Scan for the cell matching the given text and deliver its (X, Y) coordinate at center. 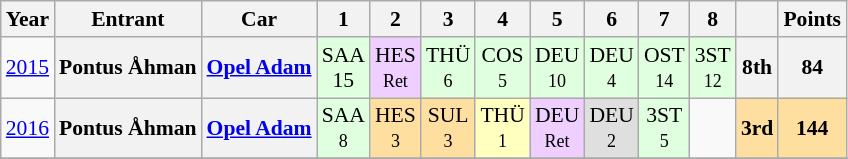
3ST12 (713, 68)
THÜ6 (448, 68)
1 (344, 19)
2016 (28, 128)
DEU4 (611, 68)
Entrant (128, 19)
Car (260, 19)
Year (28, 19)
2 (396, 19)
HESRet (396, 68)
HES3 (396, 128)
THÜ1 (502, 128)
OST14 (664, 68)
DEU10 (557, 68)
8 (713, 19)
DEURet (557, 128)
DEU2 (611, 128)
SAA15 (344, 68)
84 (812, 68)
Points (812, 19)
SAA8 (344, 128)
5 (557, 19)
6 (611, 19)
SUL3 (448, 128)
2015 (28, 68)
7 (664, 19)
4 (502, 19)
3 (448, 19)
144 (812, 128)
8th (758, 68)
3ST5 (664, 128)
3rd (758, 128)
COS5 (502, 68)
